From the cell containing the given text, extract its center point as (x, y) coordinate. 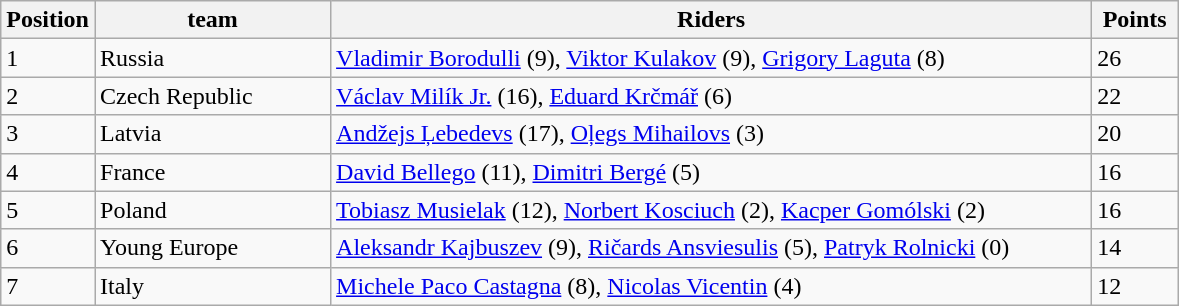
4 (48, 172)
12 (1135, 286)
Andžejs Ļebedevs (17), Oļegs Mihailovs (3) (712, 134)
14 (1135, 248)
Vladimir Borodulli (9), Viktor Kulakov (9), Grigory Laguta (8) (712, 58)
Russia (212, 58)
Young Europe (212, 248)
3 (48, 134)
6 (48, 248)
Václav Milík Jr. (16), Eduard Krčmář (6) (712, 96)
1 (48, 58)
7 (48, 286)
Czech Republic (212, 96)
Points (1135, 20)
Aleksandr Kajbuszev (9), Ričards Ansviesulis (5), Patryk Rolnicki (0) (712, 248)
Riders (712, 20)
Poland (212, 210)
Latvia (212, 134)
22 (1135, 96)
5 (48, 210)
David Bellego (11), Dimitri Bergé (5) (712, 172)
France (212, 172)
20 (1135, 134)
2 (48, 96)
team (212, 20)
26 (1135, 58)
Michele Paco Castagna (8), Nicolas Vicentin (4) (712, 286)
Tobiasz Musielak (12), Norbert Kosciuch (2), Kacper Gomólski (2) (712, 210)
Position (48, 20)
Italy (212, 286)
